Scan for the cell matching the given text and deliver its (X, Y) coordinate at center. 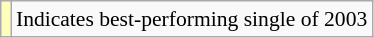
Indicates best-performing single of 2003 (192, 19)
